For the text-containing cell, return its midpoint in [x, y] coordinate format. 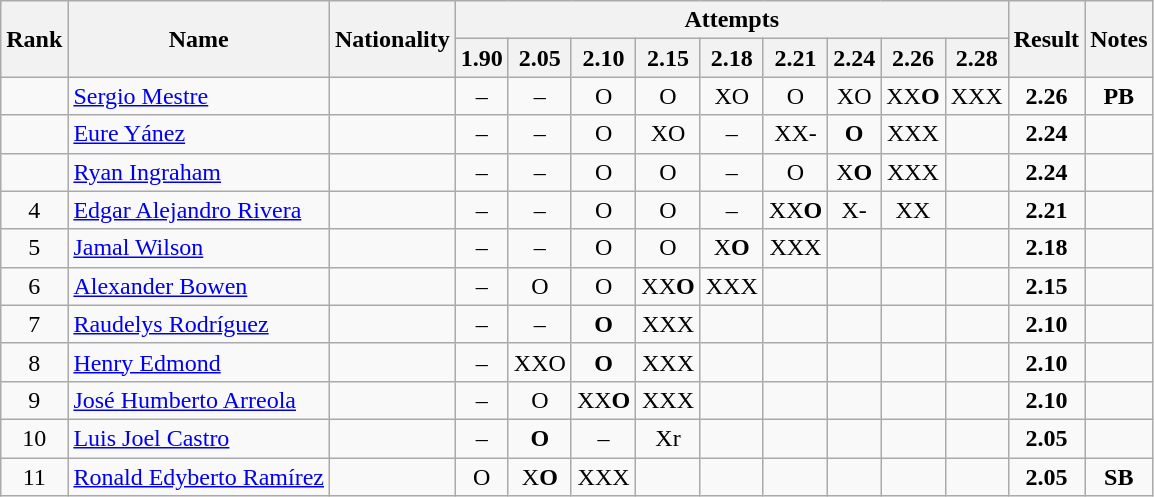
8 [34, 362]
Nationality [393, 39]
4 [34, 210]
Alexander Bowen [199, 286]
Raudelys Rodríguez [199, 324]
Xr [668, 438]
Jamal Wilson [199, 248]
Attempts [732, 20]
Result [1046, 39]
Ronald Edyberto Ramírez [199, 477]
Ryan Ingraham [199, 172]
Notes [1119, 39]
11 [34, 477]
6 [34, 286]
Sergio Mestre [199, 96]
José Humberto Arreola [199, 400]
Henry Edmond [199, 362]
XX- [795, 134]
Eure Yánez [199, 134]
Rank [34, 39]
X- [854, 210]
PB [1119, 96]
2.28 [976, 58]
1.90 [482, 58]
SB [1119, 477]
Name [199, 39]
Luis Joel Castro [199, 438]
Edgar Alejandro Rivera [199, 210]
XX [913, 210]
10 [34, 438]
9 [34, 400]
5 [34, 248]
7 [34, 324]
